Extract the [X, Y] coordinate from the center of the cell holding the provided text.  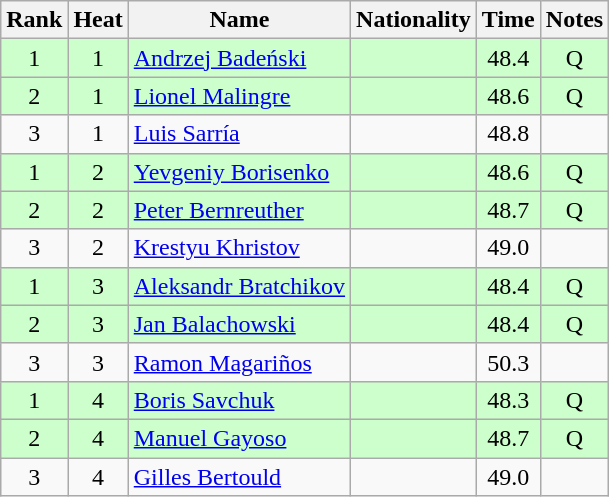
48.3 [508, 400]
48.8 [508, 134]
Name [239, 20]
Ramon Magariños [239, 362]
50.3 [508, 362]
Notes [574, 20]
Rank [34, 20]
Aleksandr Bratchikov [239, 286]
Time [508, 20]
Andrzej Badeński [239, 58]
Lionel Malingre [239, 96]
Luis Sarría [239, 134]
Jan Balachowski [239, 324]
Heat [98, 20]
Peter Bernreuther [239, 210]
Boris Savchuk [239, 400]
Gilles Bertould [239, 477]
Nationality [414, 20]
Krestyu Khristov [239, 248]
Manuel Gayoso [239, 438]
Yevgeniy Borisenko [239, 172]
